Capture the cell that displays the provided text and extract its (x, y) central coordinate. 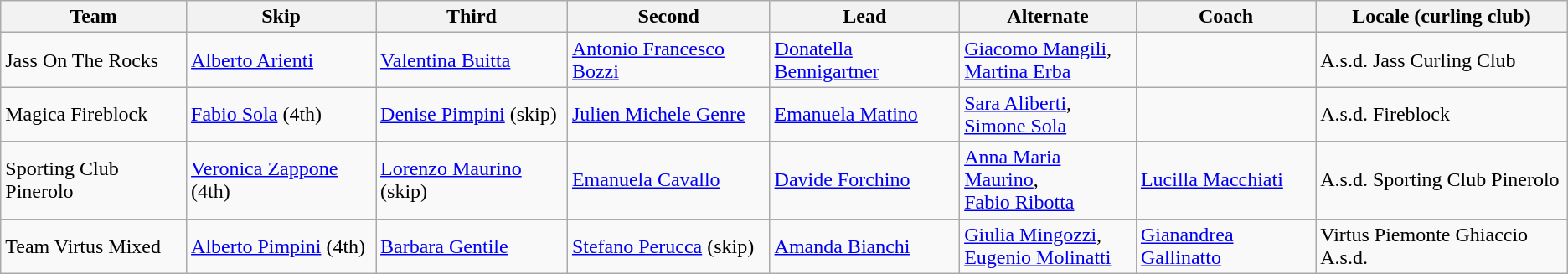
Jass On The Rocks (94, 60)
Donatella Bennigartner (864, 60)
Stefano Perucca (skip) (668, 246)
Skip (281, 17)
Denise Pimpini (skip) (472, 114)
Gianandrea Gallinatto (1225, 246)
Fabio Sola (4th) (281, 114)
Magica Fireblock (94, 114)
Lead (864, 17)
Antonio Francesco Bozzi (668, 60)
A.s.d. Fireblock (1442, 114)
Barbara Gentile (472, 246)
Alberto Pimpini (4th) (281, 246)
Lorenzo Maurino (skip) (472, 180)
Anna Maria Maurino,Fabio Ribotta (1049, 180)
A.s.d. Sporting Club Pinerolo (1442, 180)
Alternate (1049, 17)
Giacomo Mangili,Martina Erba (1049, 60)
Sporting Club Pinerolo (94, 180)
Coach (1225, 17)
Giulia Mingozzi,Eugenio Molinatti (1049, 246)
A.s.d. Jass Curling Club (1442, 60)
Third (472, 17)
Team Virtus Mixed (94, 246)
Julien Michele Genre (668, 114)
Virtus Piemonte Ghiaccio A.s.d. (1442, 246)
Veronica Zappone (4th) (281, 180)
Locale (curling club) (1442, 17)
Emanuela Matino (864, 114)
Valentina Buitta (472, 60)
Sara Aliberti,Simone Sola (1049, 114)
Davide Forchino (864, 180)
Emanuela Cavallo (668, 180)
Second (668, 17)
Lucilla Macchiati (1225, 180)
Team (94, 17)
Alberto Arienti (281, 60)
Amanda Bianchi (864, 246)
